Determine the [x, y] coordinate at the center of the cell enclosing the given text.  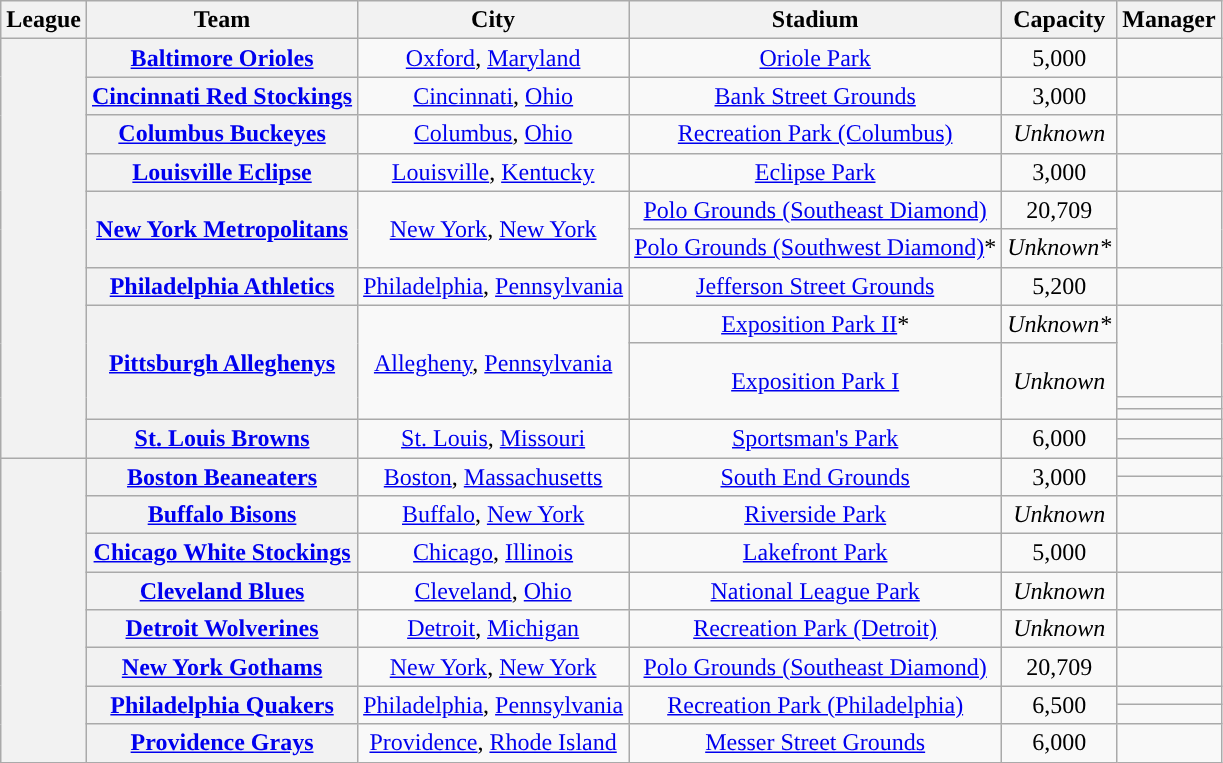
Manager [1169, 20]
Boston Beaneaters [222, 477]
Oriole Park [816, 58]
South End Grounds [816, 477]
Pittsburgh Alleghenys [222, 362]
Cincinnati, Ohio [494, 96]
Philadelphia Athletics [222, 286]
Stadium [816, 20]
Bank Street Grounds [816, 96]
Buffalo, New York [494, 515]
Louisville Eclipse [222, 172]
Cincinnati Red Stockings [222, 96]
Cleveland Blues [222, 591]
Lakefront Park [816, 553]
5,200 [1060, 286]
Capacity [1060, 20]
Baltimore Orioles [222, 58]
St. Louis, Missouri [494, 438]
Detroit, Michigan [494, 629]
Louisville, Kentucky [494, 172]
Chicago, Illinois [494, 553]
Sportsman's Park [816, 438]
League [44, 20]
Riverside Park [816, 515]
Providence Grays [222, 743]
Buffalo Bisons [222, 515]
Cleveland, Ohio [494, 591]
Philadelphia Quakers [222, 705]
National League Park [816, 591]
Chicago White Stockings [222, 553]
New York Metropolitans [222, 229]
Jefferson Street Grounds [816, 286]
City [494, 20]
Oxford, Maryland [494, 58]
Providence, Rhode Island [494, 743]
Detroit Wolverines [222, 629]
Polo Grounds (Southwest Diamond)* [816, 248]
Exposition Park II* [816, 324]
Boston, Massachusetts [494, 477]
Recreation Park (Detroit) [816, 629]
Recreation Park (Columbus) [816, 134]
Columbus, Ohio [494, 134]
Allegheny, Pennsylvania [494, 362]
6,500 [1060, 705]
New York Gothams [222, 667]
Messer Street Grounds [816, 743]
St. Louis Browns [222, 438]
Columbus Buckeyes [222, 134]
Eclipse Park [816, 172]
Recreation Park (Philadelphia) [816, 705]
Exposition Park I [816, 381]
Team [222, 20]
